For the text-containing cell, return its midpoint in [x, y] coordinate format. 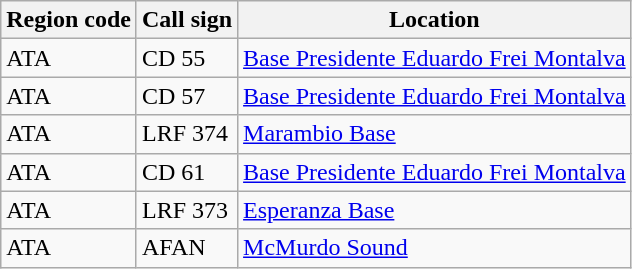
CD 57 [186, 96]
Call sign [186, 20]
McMurdo Sound [435, 248]
CD 61 [186, 172]
Region code [69, 20]
AFAN [186, 248]
Esperanza Base [435, 210]
LRF 373 [186, 210]
Location [435, 20]
Marambio Base [435, 134]
LRF 374 [186, 134]
CD 55 [186, 58]
